For the text-containing cell, return its midpoint in (x, y) coordinate format. 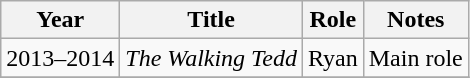
Title (212, 20)
Role (332, 20)
Ryan (332, 58)
Notes (416, 20)
Year (60, 20)
2013–2014 (60, 58)
The Walking Tedd (212, 58)
Main role (416, 58)
